Determine the [x, y] coordinate at the center of the cell enclosing the given text.  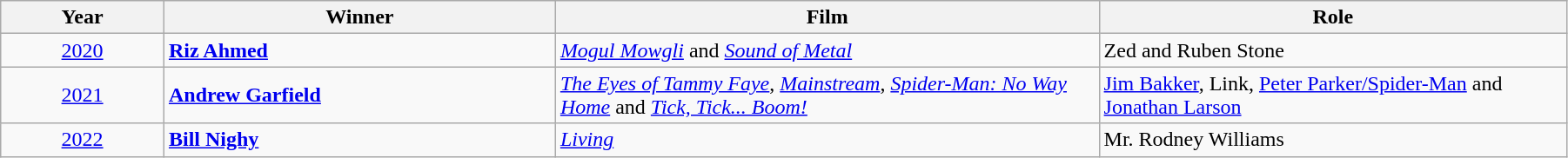
Living [827, 140]
The Eyes of Tammy Faye, Mainstream, Spider-Man: No Way Home and Tick, Tick... Boom! [827, 95]
Year [83, 17]
2020 [83, 50]
Mogul Mowgli and Sound of Metal [827, 50]
Winner [359, 17]
Andrew Garfield [359, 95]
Riz Ahmed [359, 50]
2022 [83, 140]
Bill Nighy [359, 140]
Mr. Rodney Williams [1333, 140]
2021 [83, 95]
Film [827, 17]
Jim Bakker, Link, Peter Parker/Spider-Man and Jonathan Larson [1333, 95]
Role [1333, 17]
Zed and Ruben Stone [1333, 50]
